Search for the cell housing the specified text and yield its [x, y] center coordinate. 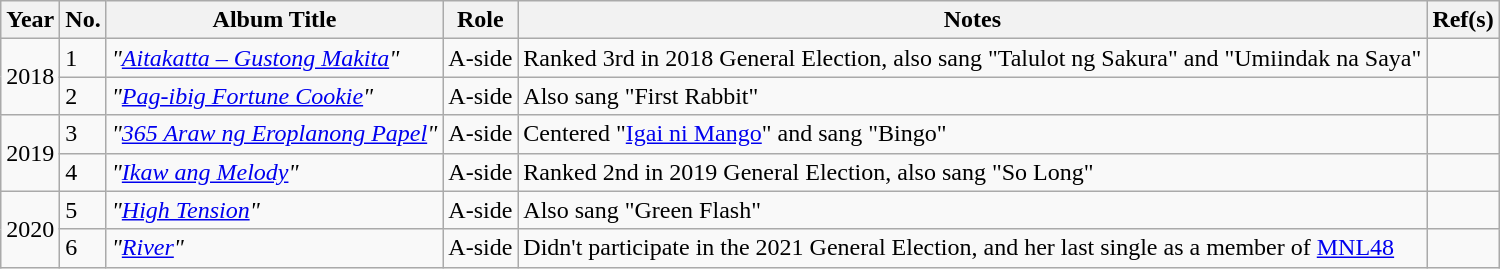
Centered "Igai ni Mango" and sang "Bingo" [972, 134]
"Ikaw ang Melody" [274, 172]
"Pag-ibig Fortune Cookie" [274, 96]
6 [83, 248]
Didn't participate in the 2021 General Election, and her last single as a member of MNL48 [972, 248]
Notes [972, 20]
2020 [30, 229]
3 [83, 134]
2019 [30, 153]
"River" [274, 248]
Also sang "First Rabbit" [972, 96]
Ranked 2nd in 2019 General Election, also sang "So Long" [972, 172]
"Aitakatta – Gustong Makita" [274, 58]
1 [83, 58]
Ref(s) [1463, 20]
Also sang "Green Flash" [972, 210]
5 [83, 210]
"365 Araw ng Eroplanong Papel" [274, 134]
Role [480, 20]
2018 [30, 77]
Year [30, 20]
No. [83, 20]
"High Tension" [274, 210]
Album Title [274, 20]
Ranked 3rd in 2018 General Election, also sang "Talulot ng Sakura" and "Umiindak na Saya" [972, 58]
2 [83, 96]
4 [83, 172]
